Output the [x, y] coordinate of the center of the cell containing the given text.  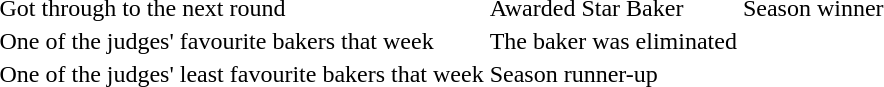
The baker was eliminated [613, 41]
